Return the (X, Y) coordinate for the center point of the cell that contains the specified text.  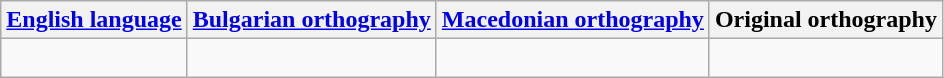
Macedonian orthography (572, 20)
English language (94, 20)
Bulgarian orthography (312, 20)
Original orthography (826, 20)
